Output the (X, Y) coordinate of the center of the cell containing the given text.  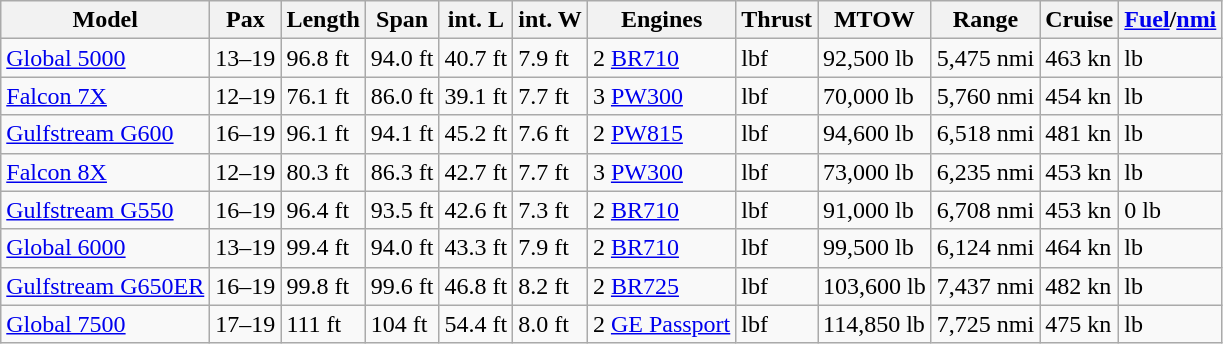
2 PW815 (661, 134)
96.8 ft (323, 58)
8.2 ft (550, 286)
6,124 nmi (985, 248)
Falcon 8X (106, 172)
5,475 nmi (985, 58)
Thrust (777, 20)
70,000 lb (875, 96)
2 BR725 (661, 286)
94.1 ft (402, 134)
99.6 ft (402, 286)
99,500 lb (875, 248)
8.0 ft (550, 324)
Span (402, 20)
Gulfstream G550 (106, 210)
int. L (476, 20)
6,235 nmi (985, 172)
Global 7500 (106, 324)
Global 5000 (106, 58)
96.1 ft (323, 134)
Engines (661, 20)
Cruise (1080, 20)
482 kn (1080, 286)
86.0 ft (402, 96)
Pax (246, 20)
Length (323, 20)
475 kn (1080, 324)
45.2 ft (476, 134)
5,760 nmi (985, 96)
80.3 ft (323, 172)
94,600 lb (875, 134)
7,437 nmi (985, 286)
Falcon 7X (106, 96)
MTOW (875, 20)
92,500 lb (875, 58)
43.3 ft (476, 248)
7.3 ft (550, 210)
481 kn (1080, 134)
Gulfstream G650ER (106, 286)
Global 6000 (106, 248)
Model (106, 20)
104 ft (402, 324)
91,000 lb (875, 210)
Gulfstream G600 (106, 134)
Range (985, 20)
73,000 lb (875, 172)
42.6 ft (476, 210)
99.8 ft (323, 286)
114,850 lb (875, 324)
463 kn (1080, 58)
96.4 ft (323, 210)
99.4 ft (323, 248)
93.5 ft (402, 210)
103,600 lb (875, 286)
7,725 nmi (985, 324)
42.7 ft (476, 172)
39.1 ft (476, 96)
2 GE Passport (661, 324)
464 kn (1080, 248)
54.4 ft (476, 324)
454 kn (1080, 96)
int. W (550, 20)
0 lb (1170, 210)
6,708 nmi (985, 210)
86.3 ft (402, 172)
6,518 nmi (985, 134)
111 ft (323, 324)
7.6 ft (550, 134)
17–19 (246, 324)
Fuel/nmi (1170, 20)
46.8 ft (476, 286)
76.1 ft (323, 96)
40.7 ft (476, 58)
